For the text-containing cell, return its midpoint in [X, Y] coordinate format. 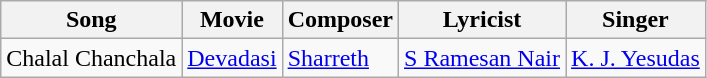
Singer [636, 20]
Lyricist [482, 20]
S Ramesan Nair [482, 58]
Chalal Chanchala [92, 58]
Composer [340, 20]
Song [92, 20]
Sharreth [340, 58]
Movie [232, 20]
Devadasi [232, 58]
K. J. Yesudas [636, 58]
